Locate the cell with the specified text and output its (X, Y) center coordinate. 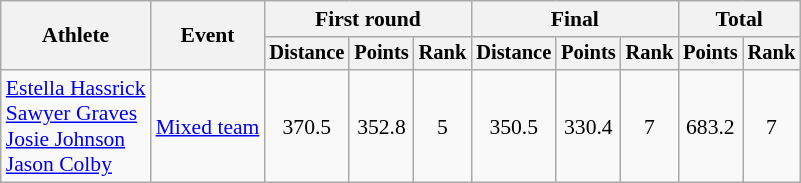
Final (574, 19)
370.5 (306, 126)
Athlete (76, 36)
Mixed team (208, 126)
350.5 (514, 126)
352.8 (381, 126)
Event (208, 36)
683.2 (710, 126)
5 (443, 126)
330.4 (588, 126)
First round (368, 19)
Total (739, 19)
Estella HassrickSawyer GravesJosie JohnsonJason Colby (76, 126)
